Search for the cell housing the specified text and yield its (X, Y) center coordinate. 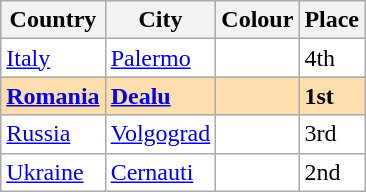
Italy (53, 58)
1st (332, 96)
Country (53, 20)
4th (332, 58)
2nd (332, 172)
Place (332, 20)
3rd (332, 134)
Cernauti (160, 172)
Russia (53, 134)
Dealu (160, 96)
Ukraine (53, 172)
Volgograd (160, 134)
Romania (53, 96)
Palermo (160, 58)
Colour (258, 20)
City (160, 20)
